Return [x, y] of the center of cell containing provided text 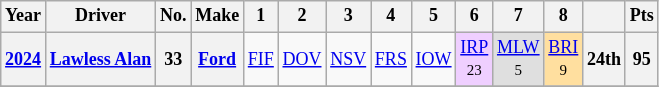
7 [518, 16]
4 [392, 16]
2 [302, 16]
FRS [392, 59]
2024 [24, 59]
95 [642, 59]
IRP23 [474, 59]
1 [260, 16]
Make [218, 16]
No. [174, 16]
Ford [218, 59]
BRI9 [564, 59]
MLW5 [518, 59]
IOW [434, 59]
DOV [302, 59]
6 [474, 16]
NSV [348, 59]
Year [24, 16]
3 [348, 16]
FIF [260, 59]
8 [564, 16]
Lawless Alan [100, 59]
5 [434, 16]
Pts [642, 16]
Driver [100, 16]
33 [174, 59]
24th [604, 59]
